From the cell containing the given text, extract its center point as [X, Y] coordinate. 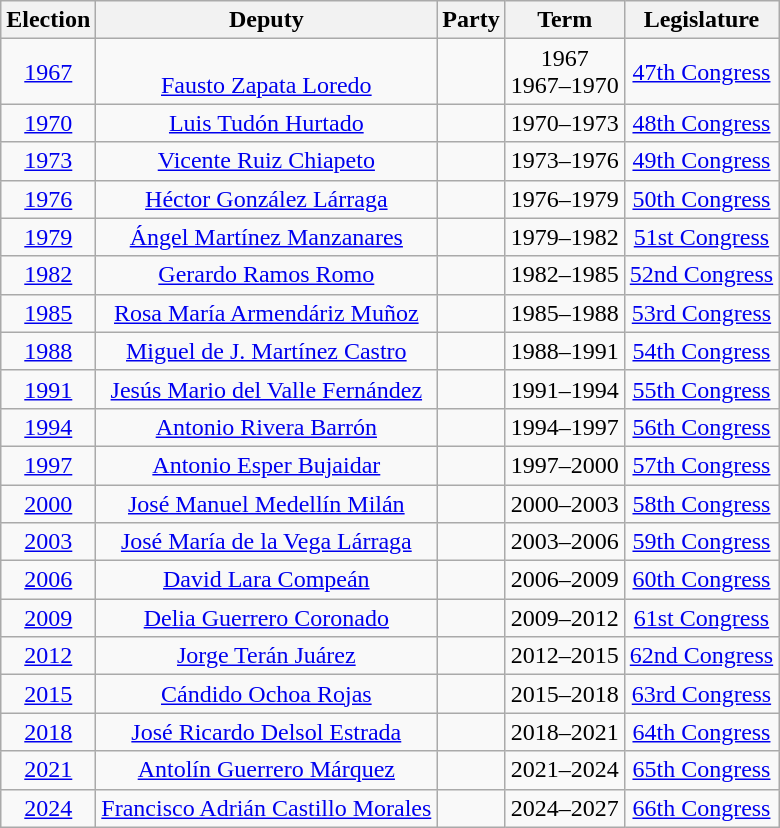
47th Congress [701, 72]
1970 [48, 123]
19671967–1970 [564, 72]
63rd Congress [701, 694]
Party [471, 20]
José Manuel Medellín Milán [266, 503]
1991 [48, 389]
2006–2009 [564, 580]
Jorge Terán Juárez [266, 656]
1988 [48, 351]
1979–1982 [564, 237]
1991–1994 [564, 389]
Term [564, 20]
53rd Congress [701, 313]
2003 [48, 542]
61st Congress [701, 618]
2021–2024 [564, 770]
1994–1997 [564, 427]
2000–2003 [564, 503]
Héctor González Lárraga [266, 199]
2012–2015 [564, 656]
1976 [48, 199]
Francisco Adrián Castillo Morales [266, 808]
2006 [48, 580]
1982–1985 [564, 275]
Luis Tudón Hurtado [266, 123]
1997 [48, 465]
54th Congress [701, 351]
1979 [48, 237]
2015–2018 [564, 694]
65th Congress [701, 770]
Legislature [701, 20]
1988–1991 [564, 351]
2024–2027 [564, 808]
1973 [48, 161]
Jesús Mario del Valle Fernández [266, 389]
58th Congress [701, 503]
Gerardo Ramos Romo [266, 275]
2012 [48, 656]
2009 [48, 618]
2024 [48, 808]
1970–1973 [564, 123]
2003–2006 [564, 542]
55th Congress [701, 389]
Antolín Guerrero Márquez [266, 770]
Election [48, 20]
49th Congress [701, 161]
Delia Guerrero Coronado [266, 618]
1976–1979 [564, 199]
José María de la Vega Lárraga [266, 542]
Antonio Esper Bujaidar [266, 465]
2018 [48, 732]
Rosa María Armendáriz Muñoz [266, 313]
64th Congress [701, 732]
59th Congress [701, 542]
Antonio Rivera Barrón [266, 427]
48th Congress [701, 123]
50th Congress [701, 199]
1982 [48, 275]
1997–2000 [564, 465]
57th Congress [701, 465]
2000 [48, 503]
Fausto Zapata Loredo [266, 72]
66th Congress [701, 808]
1985 [48, 313]
2018–2021 [564, 732]
Deputy [266, 20]
David Lara Compeán [266, 580]
62nd Congress [701, 656]
52nd Congress [701, 275]
Miguel de J. Martínez Castro [266, 351]
2021 [48, 770]
51st Congress [701, 237]
Ángel Martínez Manzanares [266, 237]
56th Congress [701, 427]
1973–1976 [564, 161]
Vicente Ruiz Chiapeto [266, 161]
1994 [48, 427]
2009–2012 [564, 618]
2015 [48, 694]
1967 [48, 72]
José Ricardo Delsol Estrada [266, 732]
60th Congress [701, 580]
Cándido Ochoa Rojas [266, 694]
1985–1988 [564, 313]
